Extract the [X, Y] coordinate from the center of the cell holding the provided text.  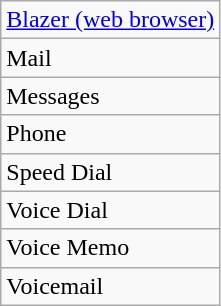
Voicemail [110, 286]
Mail [110, 58]
Speed Dial [110, 172]
Messages [110, 96]
Phone [110, 134]
Blazer (web browser) [110, 20]
Voice Dial [110, 210]
Voice Memo [110, 248]
